Capture the cell that displays the provided text and extract its [x, y] central coordinate. 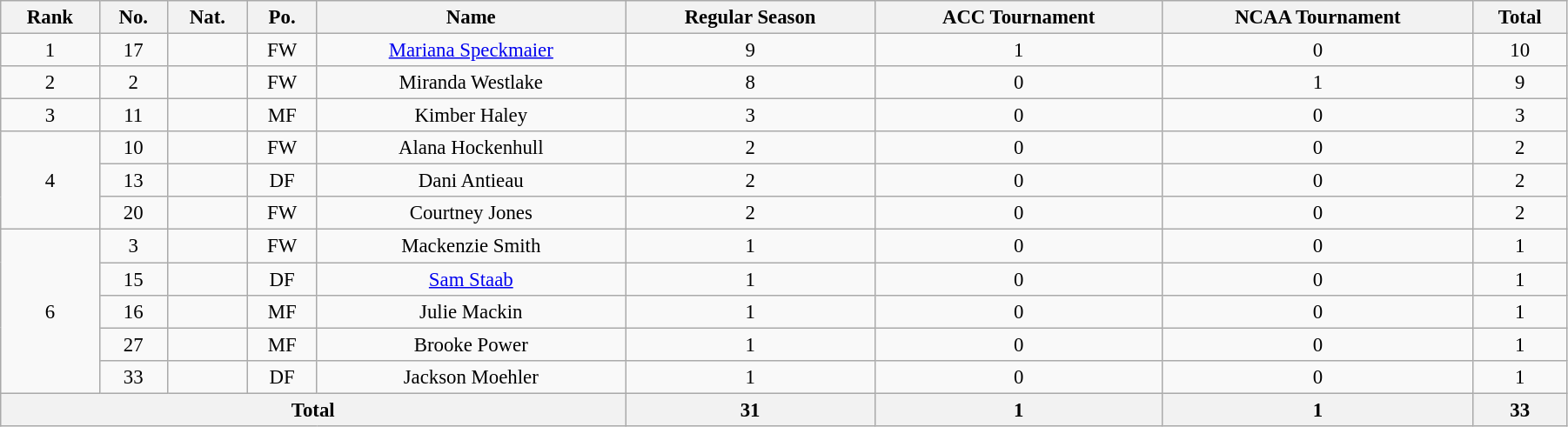
Brooke Power [472, 344]
Regular Season [750, 17]
Sam Staab [472, 279]
Kimber Haley [472, 116]
Nat. [207, 17]
Julie Mackin [472, 311]
20 [133, 213]
17 [133, 50]
Alana Hockenhull [472, 148]
Mariana Speckmaier [472, 50]
Mackenzie Smith [472, 246]
Rank [50, 17]
27 [133, 344]
ACC Tournament [1018, 17]
Name [472, 17]
NCAA Tournament [1317, 17]
Miranda Westlake [472, 83]
31 [750, 410]
8 [750, 83]
15 [133, 279]
16 [133, 311]
11 [133, 116]
Po. [282, 17]
No. [133, 17]
4 [50, 181]
13 [133, 181]
6 [50, 311]
Courtney Jones [472, 213]
Jackson Moehler [472, 377]
Dani Antieau [472, 181]
